From the cell containing the given text, extract its center point as [x, y] coordinate. 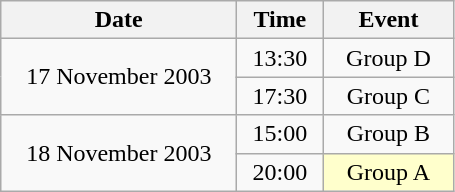
Date [119, 20]
18 November 2003 [119, 153]
Group B [388, 134]
Time [280, 20]
Event [388, 20]
13:30 [280, 58]
17:30 [280, 96]
17 November 2003 [119, 77]
Group C [388, 96]
20:00 [280, 172]
Group A [388, 172]
Group D [388, 58]
15:00 [280, 134]
